Determine the (X, Y) coordinate at the center of the cell enclosing the given text.  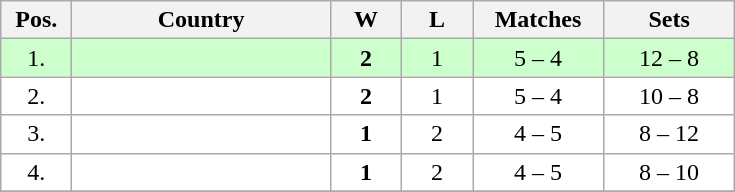
Matches (538, 20)
12 – 8 (670, 58)
8 – 10 (670, 172)
1. (36, 58)
2. (36, 96)
Sets (670, 20)
W (366, 20)
10 – 8 (670, 96)
Country (202, 20)
4. (36, 172)
L (436, 20)
8 – 12 (670, 134)
3. (36, 134)
Pos. (36, 20)
